From the cell containing the given text, extract its center point as (X, Y) coordinate. 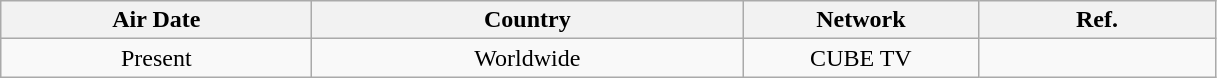
Network (861, 20)
Ref. (1097, 20)
Present (156, 58)
Worldwide (528, 58)
Air Date (156, 20)
Country (528, 20)
CUBE TV (861, 58)
